Pinpoint the cell where the given text exists, returning its (x, y) midpoint coordinate. 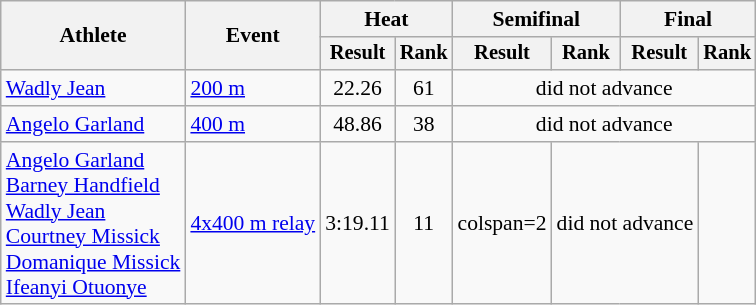
200 m (252, 88)
38 (424, 124)
3:19.11 (358, 224)
Heat (386, 19)
colspan=2 (502, 224)
Final (688, 19)
61 (424, 88)
Angelo Garland (94, 124)
Athlete (94, 36)
400 m (252, 124)
48.86 (358, 124)
4x400 m relay (252, 224)
Semifinal (536, 19)
11 (424, 224)
Angelo GarlandBarney HandfieldWadly JeanCourtney MissickDomanique MissickIfeanyi Otuonye (94, 224)
Event (252, 36)
Wadly Jean (94, 88)
22.26 (358, 88)
